For the text-containing cell, return its midpoint in (X, Y) coordinate format. 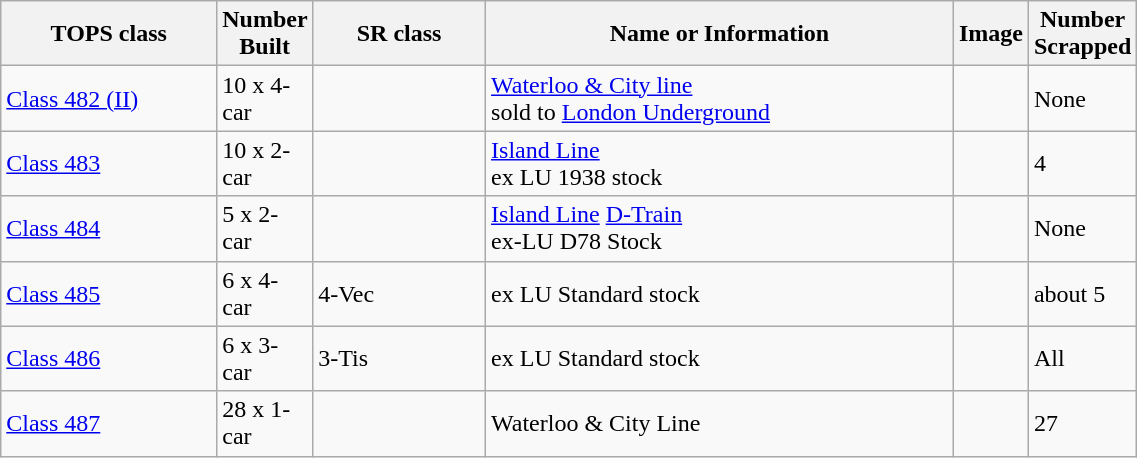
Island Lineex LU 1938 stock (720, 164)
Number Built (265, 34)
10 x 2-car (265, 164)
Class 487 (109, 424)
Class 482 (II) (109, 98)
28 x 1-car (265, 424)
Waterloo & City Line (720, 424)
Class 485 (109, 294)
All (1082, 358)
27 (1082, 424)
4 (1082, 164)
5 x 2-car (265, 228)
Class 486 (109, 358)
Waterloo & City linesold to London Underground (720, 98)
SR class (400, 34)
6 x 4-car (265, 294)
TOPS class (109, 34)
about 5 (1082, 294)
6 x 3-car (265, 358)
Number Scrapped (1082, 34)
Island Line D-Trainex-LU D78 Stock (720, 228)
Class 484 (109, 228)
10 x 4-car (265, 98)
Name or Information (720, 34)
3-Tis (400, 358)
4-Vec (400, 294)
Image (990, 34)
Class 483 (109, 164)
